Detect which cell encompasses the target text, then output its [X, Y] center coordinate. 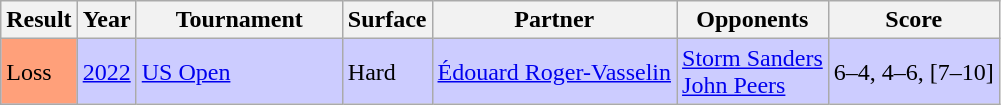
Year [106, 20]
Storm Sanders John Peers [753, 72]
Tournament [239, 20]
Score [914, 20]
6–4, 4–6, [7–10] [914, 72]
US Open [239, 72]
Partner [554, 20]
Opponents [753, 20]
Édouard Roger-Vasselin [554, 72]
2022 [106, 72]
Result [39, 20]
Hard [387, 72]
Loss [39, 72]
Surface [387, 20]
